Identify which cell holds the provided text, then report its [x, y] central coordinate. 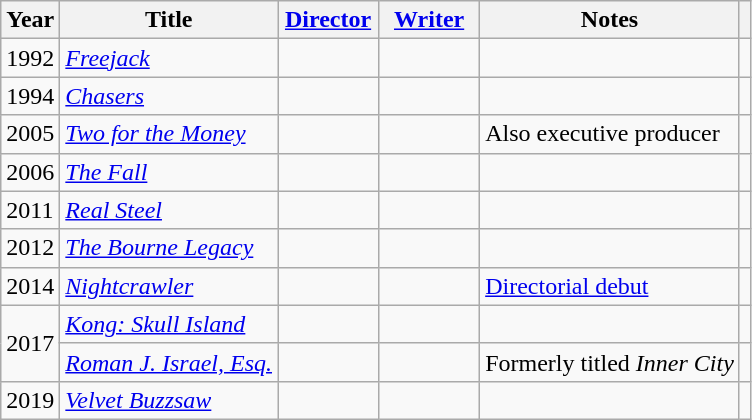
Director [328, 20]
2011 [30, 210]
2017 [30, 343]
Chasers [169, 96]
Directorial debut [610, 286]
Freejack [169, 58]
The Fall [169, 172]
Two for the Money [169, 134]
Formerly titled Inner City [610, 362]
Nightcrawler [169, 286]
2012 [30, 248]
Title [169, 20]
Notes [610, 20]
Writer [430, 20]
Kong: Skull Island [169, 324]
2005 [30, 134]
2019 [30, 400]
Year [30, 20]
2006 [30, 172]
Roman J. Israel, Esq. [169, 362]
1994 [30, 96]
2014 [30, 286]
Real Steel [169, 210]
Also executive producer [610, 134]
1992 [30, 58]
The Bourne Legacy [169, 248]
Velvet Buzzsaw [169, 400]
